Provide the [X, Y] coordinate of the cell's center where the given text is located.  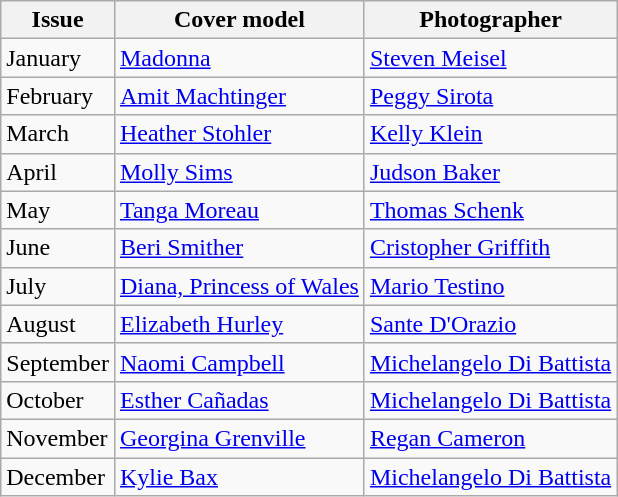
Elizabeth Hurley [239, 324]
Cover model [239, 20]
Heather Stohler [239, 134]
Amit Machtinger [239, 96]
Mario Testino [490, 286]
Madonna [239, 58]
May [58, 210]
Photographer [490, 20]
Steven Meisel [490, 58]
Kylie Bax [239, 477]
Judson Baker [490, 172]
August [58, 324]
Kelly Klein [490, 134]
Esther Cañadas [239, 400]
Tanga Moreau [239, 210]
Peggy Sirota [490, 96]
January [58, 58]
Diana, Princess of Wales [239, 286]
December [58, 477]
Regan Cameron [490, 438]
Sante D'Orazio [490, 324]
October [58, 400]
Thomas Schenk [490, 210]
Issue [58, 20]
Naomi Campbell [239, 362]
Molly Sims [239, 172]
June [58, 248]
March [58, 134]
April [58, 172]
November [58, 438]
July [58, 286]
Georgina Grenville [239, 438]
February [58, 96]
Beri Smither [239, 248]
September [58, 362]
Cristopher Griffith [490, 248]
